Capture the cell that displays the provided text and extract its [X, Y] central coordinate. 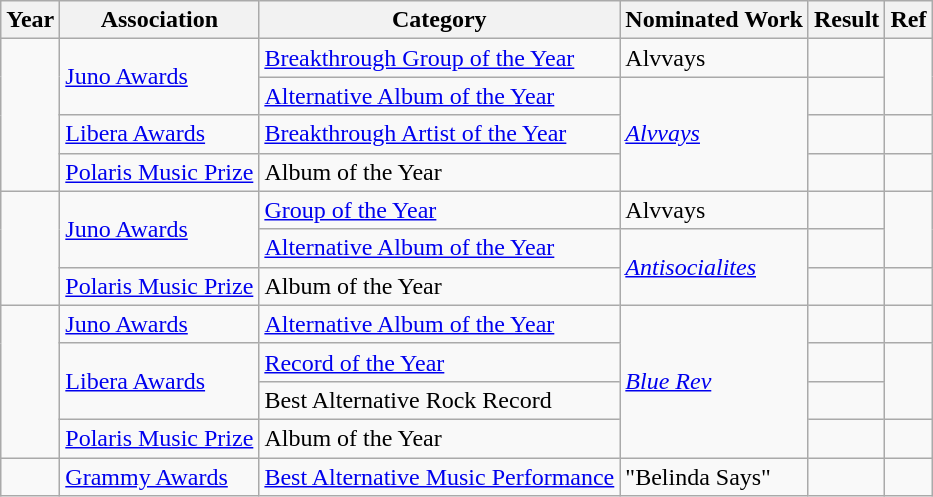
Category [440, 20]
Year [30, 20]
Best Alternative Rock Record [440, 400]
Antisocialites [714, 267]
Breakthrough Artist of the Year [440, 134]
Blue Rev [714, 381]
Group of the Year [440, 210]
Ref [908, 20]
Record of the Year [440, 362]
"Belinda Says" [714, 477]
Nominated Work [714, 20]
Best Alternative Music Performance [440, 477]
Result [846, 20]
Grammy Awards [160, 477]
Association [160, 20]
Breakthrough Group of the Year [440, 58]
